For the text-containing cell, return its midpoint in [x, y] coordinate format. 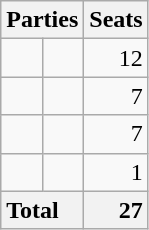
12 [116, 58]
Total [42, 210]
1 [116, 172]
Seats [116, 20]
27 [116, 210]
Parties [42, 20]
